Detect which cell encompasses the target text, then output its (X, Y) center coordinate. 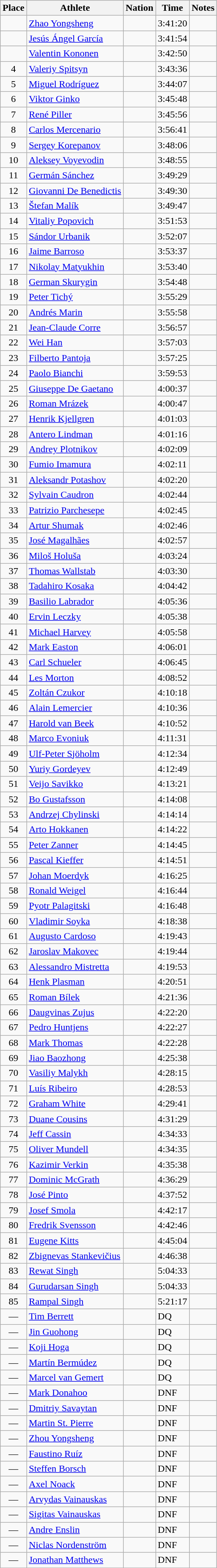
Gurudarsan Singh (75, 1286)
Axel Noack (75, 1484)
4 (14, 69)
Steffen Borsch (75, 1469)
Harold van Beek (75, 723)
4:22:27 (173, 1027)
4:37:52 (173, 1195)
59 (14, 906)
Eugene Kitts (75, 1241)
Miguel Rodríguez (75, 84)
3:57:03 (173, 343)
Basilio Labrador (75, 601)
30 (14, 465)
44 (14, 678)
13 (14, 206)
61 (14, 936)
4:29:41 (173, 1103)
3:53:37 (173, 251)
Roman Bílek (75, 997)
4:22:28 (173, 1043)
José Pinto (75, 1195)
Faustino Ruíz (75, 1454)
3:52:07 (173, 236)
Giovanni De Benedictis (75, 191)
Michael Harvey (75, 632)
German Skurygin (75, 282)
8 (14, 130)
4:02:46 (173, 525)
Henk Plasman (75, 982)
3:45:48 (173, 99)
3:54:48 (173, 282)
4:00:37 (173, 388)
4:36:29 (173, 1180)
50 (14, 769)
Ronald Weigel (75, 890)
5:21:17 (173, 1301)
Yuriy Gordeyev (75, 769)
56 (14, 860)
20 (14, 312)
4:05:38 (173, 616)
Place (14, 8)
Carlos Mercenario (75, 130)
Zhao Yongsheng (75, 23)
78 (14, 1195)
4:14:14 (173, 814)
4:19:53 (173, 967)
4:14:22 (173, 830)
Jeff Cassin (75, 1134)
Kazimir Verkin (75, 1165)
70 (14, 1073)
Ulf-Peter Sjöholm (75, 754)
73 (14, 1119)
4:02:57 (173, 541)
3:42:50 (173, 54)
4:42:46 (173, 1225)
3:48:55 (173, 160)
4:28:15 (173, 1073)
72 (14, 1103)
4:02:45 (173, 510)
Jaime Barroso (75, 251)
Zhou Yongsheng (75, 1438)
Nation (139, 8)
Giuseppe De Gaetano (75, 388)
4:19:44 (173, 952)
4:04:42 (173, 586)
3:45:56 (173, 114)
4:02:09 (173, 449)
4:13:21 (173, 784)
Pascal Kieffer (75, 860)
Jean-Claude Corre (75, 327)
3:59:53 (173, 373)
Artur Shumak (75, 525)
4:05:36 (173, 601)
Sándor Urbanik (75, 236)
Antero Lindman (75, 434)
36 (14, 556)
Jonathan Matthews (75, 1560)
Henrik Kjellgren (75, 419)
Martín Bermúdez (75, 1362)
Andrés Marin (75, 312)
57 (14, 875)
3:55:58 (173, 312)
40 (14, 616)
Graham White (75, 1103)
85 (14, 1301)
Peter Zanner (75, 845)
4:42:17 (173, 1210)
Pedro Huntjens (75, 1027)
48 (14, 738)
Daugvinas Zujus (75, 1012)
Duane Cousins (75, 1119)
Jesús Ángel García (75, 38)
Paolo Bianchi (75, 373)
José Magalhães (75, 541)
Andrzej Chylinski (75, 814)
3:41:20 (173, 23)
65 (14, 997)
Alessandro Mistretta (75, 967)
4:22:20 (173, 1012)
4:14:45 (173, 845)
82 (14, 1256)
3:53:40 (173, 267)
4:20:51 (173, 982)
Rampal Singh (75, 1301)
Aleksey Voyevodin (75, 160)
Valentin Kononen (75, 54)
31 (14, 480)
15 (14, 236)
9 (14, 145)
55 (14, 845)
3:55:29 (173, 297)
Nikolay Matyukhin (75, 267)
3:41:54 (173, 38)
4:19:43 (173, 936)
53 (14, 814)
4:21:36 (173, 997)
26 (14, 403)
45 (14, 693)
Vitaliy Popovich (75, 221)
4:35:38 (173, 1165)
Marcel van Gemert (75, 1377)
77 (14, 1180)
Sylvain Caudron (75, 495)
Koji Hoga (75, 1347)
Johan Moerdyk (75, 875)
67 (14, 1027)
49 (14, 754)
4:16:44 (173, 890)
Zoltán Czukor (75, 693)
4:03:30 (173, 571)
Niclas Nordenström (75, 1545)
4:03:24 (173, 556)
Jin Guohong (75, 1332)
Miloš Holuša (75, 556)
3:56:57 (173, 327)
Alain Lemercier (75, 708)
10 (14, 160)
4:01:16 (173, 434)
39 (14, 601)
4:02:11 (173, 465)
4:45:04 (173, 1241)
58 (14, 890)
Carl Schueler (75, 662)
51 (14, 784)
60 (14, 921)
33 (14, 510)
17 (14, 267)
4:25:38 (173, 1058)
38 (14, 586)
74 (14, 1134)
6 (14, 99)
16 (14, 251)
47 (14, 723)
Roman Mrázek (75, 403)
Peter Tichý (75, 297)
Dominic McGrath (75, 1180)
Time (173, 8)
Mark Easton (75, 647)
Aleksandr Potashov (75, 480)
80 (14, 1225)
Veijo Savikko (75, 784)
3:49:30 (173, 191)
Ervin Leczky (75, 616)
4:01:03 (173, 419)
Fredrik Svensson (75, 1225)
Dmitriy Savaytan (75, 1408)
4:02:44 (173, 495)
4:34:33 (173, 1134)
4:46:38 (173, 1256)
4:06:01 (173, 647)
Marco Evoniuk (75, 738)
3:49:29 (173, 175)
4:10:18 (173, 693)
83 (14, 1271)
27 (14, 419)
Vladimir Soyka (75, 921)
4:18:38 (173, 921)
Martin St. Pierre (75, 1423)
Viktor Ginko (75, 99)
Germán Sánchez (75, 175)
Luís Ribeiro (75, 1088)
Jaroslav Makovec (75, 952)
66 (14, 1012)
4:28:53 (173, 1088)
Patrizio Parchesepe (75, 510)
Notes (203, 8)
4:08:52 (173, 678)
75 (14, 1149)
4:12:34 (173, 754)
41 (14, 632)
76 (14, 1165)
Mark Donahoo (75, 1392)
32 (14, 495)
Vasiliy Malykh (75, 1073)
81 (14, 1241)
43 (14, 662)
11 (14, 175)
Andrey Plotnikov (75, 449)
37 (14, 571)
Josef Smola (75, 1210)
Oliver Mundell (75, 1149)
4:02:20 (173, 480)
68 (14, 1043)
71 (14, 1088)
Andre Enslin (75, 1530)
Thomas Wallstab (75, 571)
Augusto Cardoso (75, 936)
35 (14, 541)
René Piller (75, 114)
Rewat Singh (75, 1271)
25 (14, 388)
Arto Hokkanen (75, 830)
Zbignevas Stankevičius (75, 1256)
4:10:52 (173, 723)
18 (14, 282)
14 (14, 221)
4:06:45 (173, 662)
62 (14, 952)
Bo Gustafsson (75, 799)
63 (14, 967)
12 (14, 191)
Valeriy Spitsyn (75, 69)
4:16:48 (173, 906)
24 (14, 373)
Štefan Malík (75, 206)
4:14:51 (173, 860)
21 (14, 327)
Fumio Imamura (75, 465)
64 (14, 982)
Tadahiro Kosaka (75, 586)
54 (14, 830)
4:05:58 (173, 632)
Wei Han (75, 343)
3:56:41 (173, 130)
Pyotr Palagitski (75, 906)
23 (14, 358)
46 (14, 708)
3:51:53 (173, 221)
Athlete (75, 8)
Jiao Baozhong (75, 1058)
Tim Berrett (75, 1317)
34 (14, 525)
5 (14, 84)
Les Morton (75, 678)
4:14:08 (173, 799)
3:49:47 (173, 206)
19 (14, 297)
Sigitas Vainauskas (75, 1514)
69 (14, 1058)
79 (14, 1210)
Filberto Pantoja (75, 358)
4:16:25 (173, 875)
3:57:25 (173, 358)
29 (14, 449)
52 (14, 799)
4:10:36 (173, 708)
Arvydas Vainauskas (75, 1499)
Sergey Korepanov (75, 145)
Mark Thomas (75, 1043)
4:12:49 (173, 769)
3:43:36 (173, 69)
4:00:47 (173, 403)
3:48:06 (173, 145)
28 (14, 434)
7 (14, 114)
84 (14, 1286)
4:31:29 (173, 1119)
42 (14, 647)
3:44:07 (173, 84)
4:34:35 (173, 1149)
4:11:31 (173, 738)
22 (14, 343)
